Locate the cell with the specified text and output its (X, Y) center coordinate. 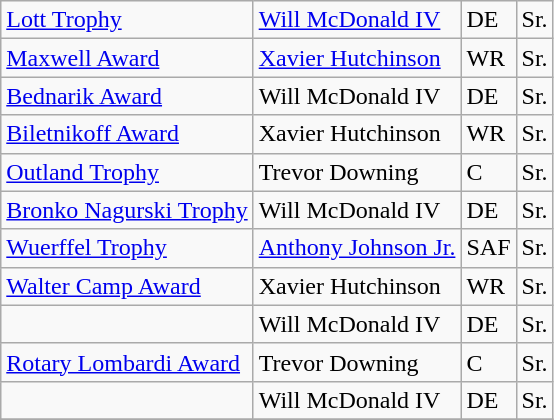
Biletnikoff Award (127, 134)
Bronko Nagurski Trophy (127, 210)
SAF (488, 248)
Anthony Johnson Jr. (357, 248)
Walter Camp Award (127, 286)
Wuerffel Trophy (127, 248)
Lott Trophy (127, 20)
Maxwell Award (127, 58)
Bednarik Award (127, 96)
Rotary Lombardi Award (127, 362)
Outland Trophy (127, 172)
